Find where the given text appears and provide that cell's center as (X, Y) coordinate. 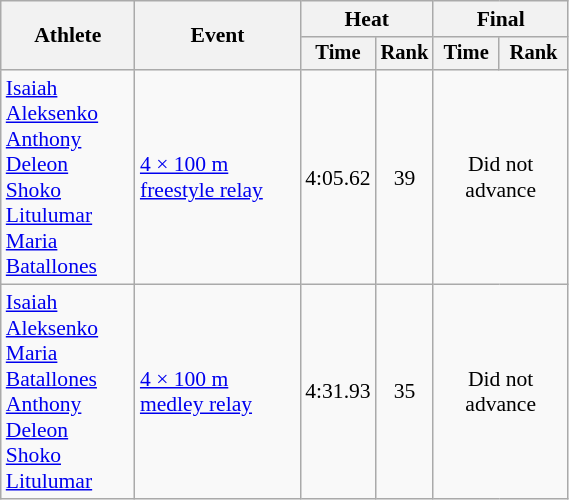
Athlete (68, 36)
39 (405, 177)
Final (500, 19)
Isaiah AleksenkoAnthony DeleonShoko Litulumar Maria Batallones (68, 177)
4:05.62 (338, 177)
Event (218, 36)
4 × 100 m medley relay (218, 392)
Heat (366, 19)
4:31.93 (338, 392)
35 (405, 392)
4 × 100 m freestyle relay (218, 177)
Isaiah Aleksenko Maria Batallones Anthony Deleon Shoko Litulumar (68, 392)
